Pinpoint the cell where the given text exists, returning its (X, Y) midpoint coordinate. 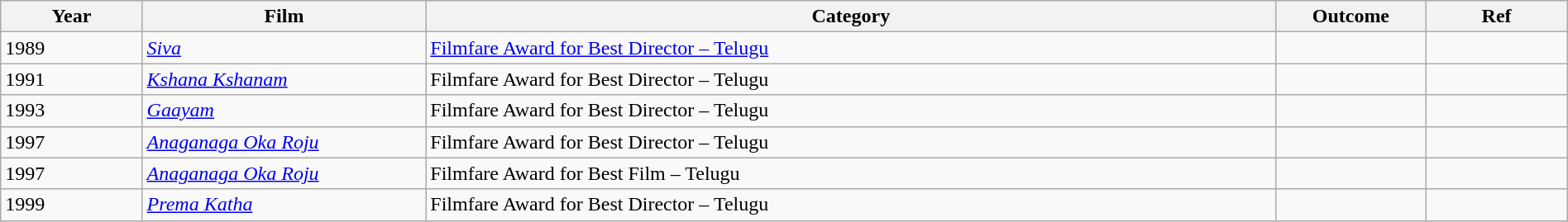
Prema Katha (284, 205)
1991 (71, 79)
Category (851, 17)
1999 (71, 205)
Year (71, 17)
Kshana Kshanam (284, 79)
1989 (71, 48)
1993 (71, 111)
Film (284, 17)
Ref (1497, 17)
Siva (284, 48)
Gaayam (284, 111)
Outcome (1351, 17)
Filmfare Award for Best Film – Telugu (851, 173)
